Pinpoint the cell where the given text exists, returning its (x, y) midpoint coordinate. 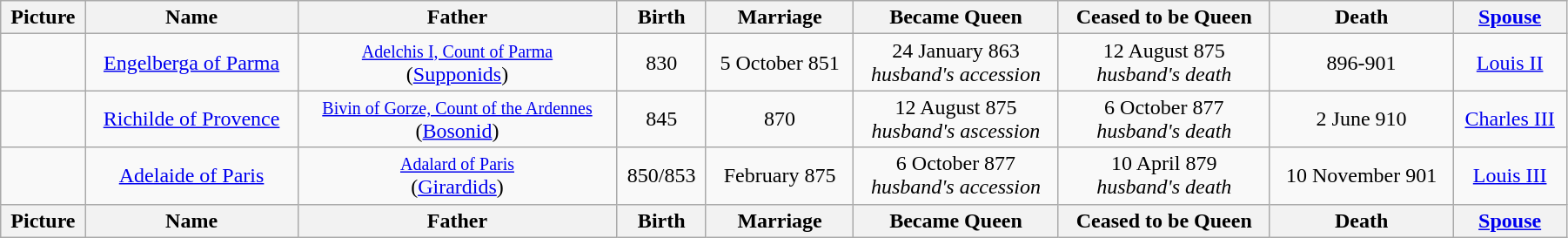
Richilde of Provence (191, 119)
6 October 877husband's accession (955, 176)
Bivin of Gorze, Count of the Ardennes(Bosonid) (458, 119)
12 August 875husband's death (1164, 63)
10 November 901 (1361, 176)
2 June 910 (1361, 119)
10 April 879 husband's death (1164, 176)
Adelchis I, Count of Parma(Supponids) (458, 63)
870 (780, 119)
February 875 (780, 176)
896-901 (1361, 63)
845 (661, 119)
Engelberga of Parma (191, 63)
Charles III (1511, 119)
830 (661, 63)
Louis III (1511, 176)
Louis II (1511, 63)
6 October 877husband's death (1164, 119)
Adelaide of Paris (191, 176)
24 January 863husband's accession (955, 63)
850/853 (661, 176)
5 October 851 (780, 63)
Adalard of Paris(Girardids) (458, 176)
12 August 875husband's ascession (955, 119)
